Pinpoint the cell where the given text exists, returning its (X, Y) midpoint coordinate. 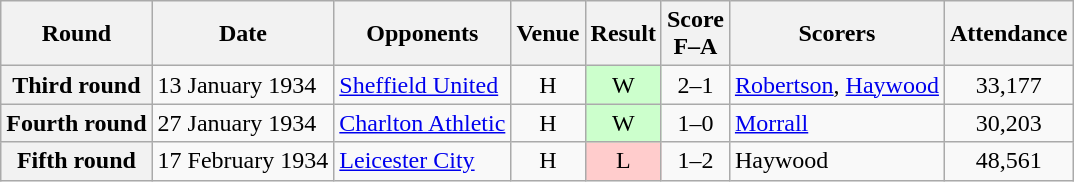
Robertson, Haywood (836, 85)
Scorers (836, 34)
17 February 1934 (243, 161)
30,203 (1008, 123)
Date (243, 34)
ScoreF–A (695, 34)
27 January 1934 (243, 123)
Third round (76, 85)
1–2 (695, 161)
Sheffield United (422, 85)
Venue (548, 34)
48,561 (1008, 161)
Charlton Athletic (422, 123)
Leicester City (422, 161)
Morrall (836, 123)
Fourth round (76, 123)
Haywood (836, 161)
2–1 (695, 85)
L (623, 161)
Opponents (422, 34)
Result (623, 34)
Attendance (1008, 34)
13 January 1934 (243, 85)
Round (76, 34)
33,177 (1008, 85)
Fifth round (76, 161)
1–0 (695, 123)
